Locate the cell with the specified text and output its [x, y] center coordinate. 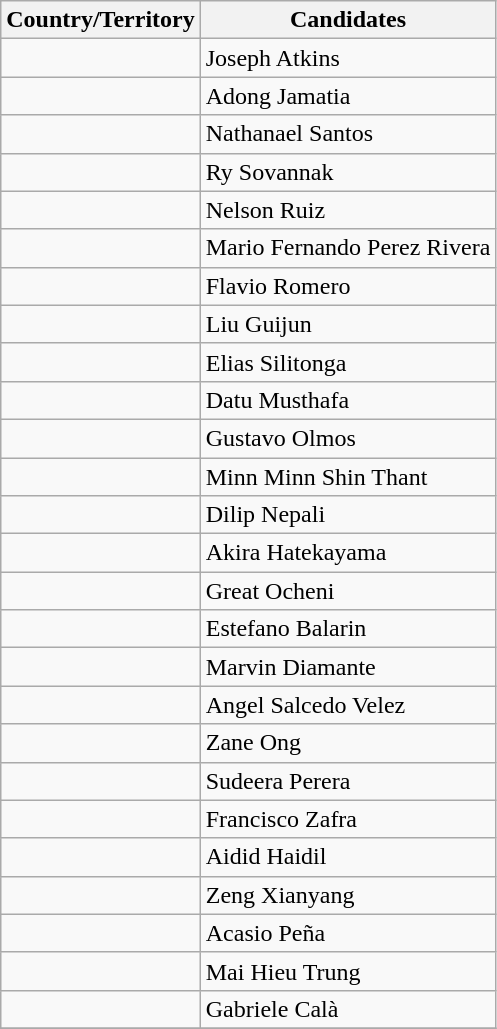
Candidates [348, 20]
Country/Territory [100, 20]
Minn Minn Shin Thant [348, 477]
Angel Salcedo Velez [348, 705]
Ry Sovannak [348, 172]
Gustavo Olmos [348, 438]
Aidid Haidil [348, 857]
Francisco Zafra [348, 819]
Flavio Romero [348, 286]
Gabriele Calà [348, 1009]
Zeng Xianyang [348, 895]
Dilip Nepali [348, 515]
Zane Ong [348, 743]
Liu Guijun [348, 324]
Nelson Ruiz [348, 210]
Estefano Balarin [348, 629]
Mario Fernando Perez Rivera [348, 248]
Great Ocheni [348, 591]
Joseph Atkins [348, 58]
Nathanael Santos [348, 134]
Elias Silitonga [348, 362]
Datu Musthafa [348, 400]
Acasio Peña [348, 933]
Marvin Diamante [348, 667]
Sudeera Perera [348, 781]
Mai Hieu Trung [348, 971]
Adong Jamatia [348, 96]
Akira Hatekayama [348, 553]
